Determine the [x, y] coordinate at the center of the cell enclosing the given text.  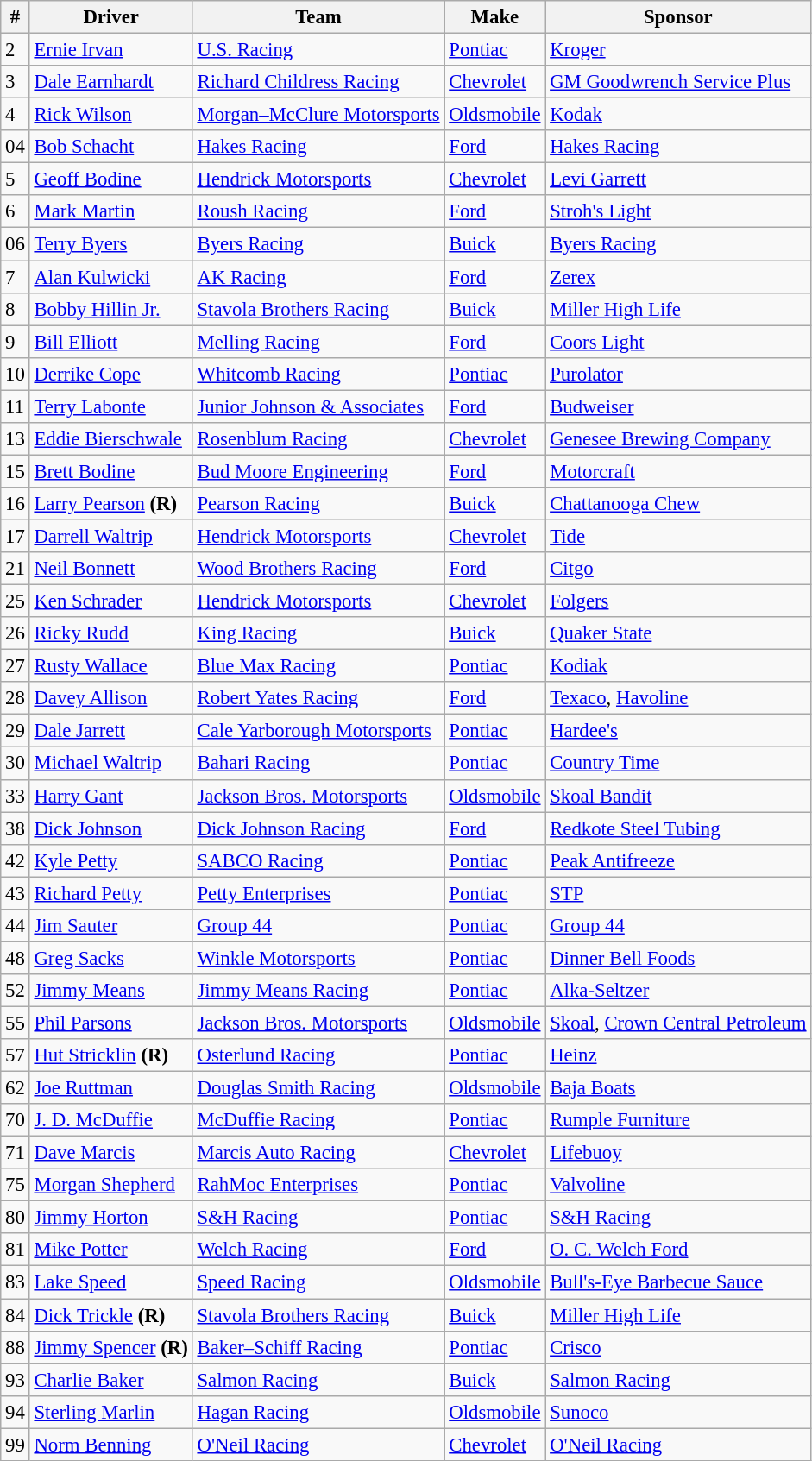
Rick Wilson [110, 115]
Jimmy Spencer (R) [110, 1347]
Cale Yarborough Motorsports [318, 731]
Skoal Bandit [678, 796]
Rosenblum Racing [318, 439]
Hardee's [678, 731]
Purolator [678, 374]
Chattanooga Chew [678, 504]
Folgers [678, 601]
Sterling Marlin [110, 1412]
Morgan Shepherd [110, 1185]
Jimmy Means Racing [318, 991]
Peak Antifreeze [678, 860]
27 [16, 666]
57 [16, 1055]
Budweiser [678, 406]
33 [16, 796]
11 [16, 406]
42 [16, 860]
13 [16, 439]
Sponsor [678, 17]
Petty Enterprises [318, 893]
Junior Johnson & Associates [318, 406]
Zerex [678, 277]
4 [16, 115]
Douglas Smith Racing [318, 1088]
29 [16, 731]
99 [16, 1445]
Bobby Hillin Jr. [110, 309]
King Racing [318, 633]
Country Time [678, 764]
Winkle Motorsports [318, 958]
6 [16, 211]
Ken Schrader [110, 601]
Ernie Irvan [110, 50]
SABCO Racing [318, 860]
48 [16, 958]
Genesee Brewing Company [678, 439]
Pearson Racing [318, 504]
Jim Sauter [110, 926]
# [16, 17]
Terry Byers [110, 244]
Mark Martin [110, 211]
Dick Trickle (R) [110, 1315]
Rumple Furniture [678, 1120]
94 [16, 1412]
Bahari Racing [318, 764]
93 [16, 1380]
26 [16, 633]
Bud Moore Engineering [318, 471]
Lake Speed [110, 1282]
Whitcomb Racing [318, 374]
Neil Bonnett [110, 569]
06 [16, 244]
Richard Childress Racing [318, 82]
O. C. Welch Ford [678, 1250]
Eddie Bierschwale [110, 439]
RahMoc Enterprises [318, 1185]
Baja Boats [678, 1088]
16 [16, 504]
Harry Gant [110, 796]
Kroger [678, 50]
Team [318, 17]
Blue Max Racing [318, 666]
21 [16, 569]
Jimmy Horton [110, 1218]
Alan Kulwicki [110, 277]
Coors Light [678, 342]
84 [16, 1315]
Speed Racing [318, 1282]
Lifebuoy [678, 1153]
15 [16, 471]
71 [16, 1153]
Terry Labonte [110, 406]
Phil Parsons [110, 1023]
Bill Elliott [110, 342]
Driver [110, 17]
Marcis Auto Racing [318, 1153]
Sunoco [678, 1412]
44 [16, 926]
Larry Pearson (R) [110, 504]
Quaker State [678, 633]
Darrell Waltrip [110, 536]
80 [16, 1218]
Texaco, Havoline [678, 698]
Heinz [678, 1055]
Michael Waltrip [110, 764]
Valvoline [678, 1185]
STP [678, 893]
10 [16, 374]
Kyle Petty [110, 860]
Dick Johnson [110, 828]
52 [16, 991]
Brett Bodine [110, 471]
Roush Racing [318, 211]
Davey Allison [110, 698]
43 [16, 893]
Motorcraft [678, 471]
Norm Benning [110, 1445]
Mike Potter [110, 1250]
U.S. Racing [318, 50]
30 [16, 764]
J. D. McDuffie [110, 1120]
Crisco [678, 1347]
Greg Sacks [110, 958]
Redkote Steel Tubing [678, 828]
Geoff Bodine [110, 179]
88 [16, 1347]
Derrike Cope [110, 374]
Dinner Bell Foods [678, 958]
75 [16, 1185]
Tide [678, 536]
Charlie Baker [110, 1380]
2 [16, 50]
Citgo [678, 569]
8 [16, 309]
Melling Racing [318, 342]
Dale Jarrett [110, 731]
Welch Racing [318, 1250]
McDuffie Racing [318, 1120]
Stroh's Light [678, 211]
Skoal, Crown Central Petroleum [678, 1023]
83 [16, 1282]
Alka-Seltzer [678, 991]
Levi Garrett [678, 179]
Joe Ruttman [110, 1088]
Rusty Wallace [110, 666]
Robert Yates Racing [318, 698]
70 [16, 1120]
Baker–Schiff Racing [318, 1347]
AK Racing [318, 277]
9 [16, 342]
5 [16, 179]
28 [16, 698]
Hut Stricklin (R) [110, 1055]
GM Goodwrench Service Plus [678, 82]
Make [495, 17]
38 [16, 828]
04 [16, 147]
7 [16, 277]
62 [16, 1088]
Osterlund Racing [318, 1055]
Dale Earnhardt [110, 82]
25 [16, 601]
Hagan Racing [318, 1412]
81 [16, 1250]
Kodak [678, 115]
17 [16, 536]
Bob Schacht [110, 147]
Jimmy Means [110, 991]
Morgan–McClure Motorsports [318, 115]
Dick Johnson Racing [318, 828]
Wood Brothers Racing [318, 569]
55 [16, 1023]
Bull's-Eye Barbecue Sauce [678, 1282]
Dave Marcis [110, 1153]
Richard Petty [110, 893]
3 [16, 82]
Kodiak [678, 666]
Ricky Rudd [110, 633]
